Locate the cell with the specified text and output its [x, y] center coordinate. 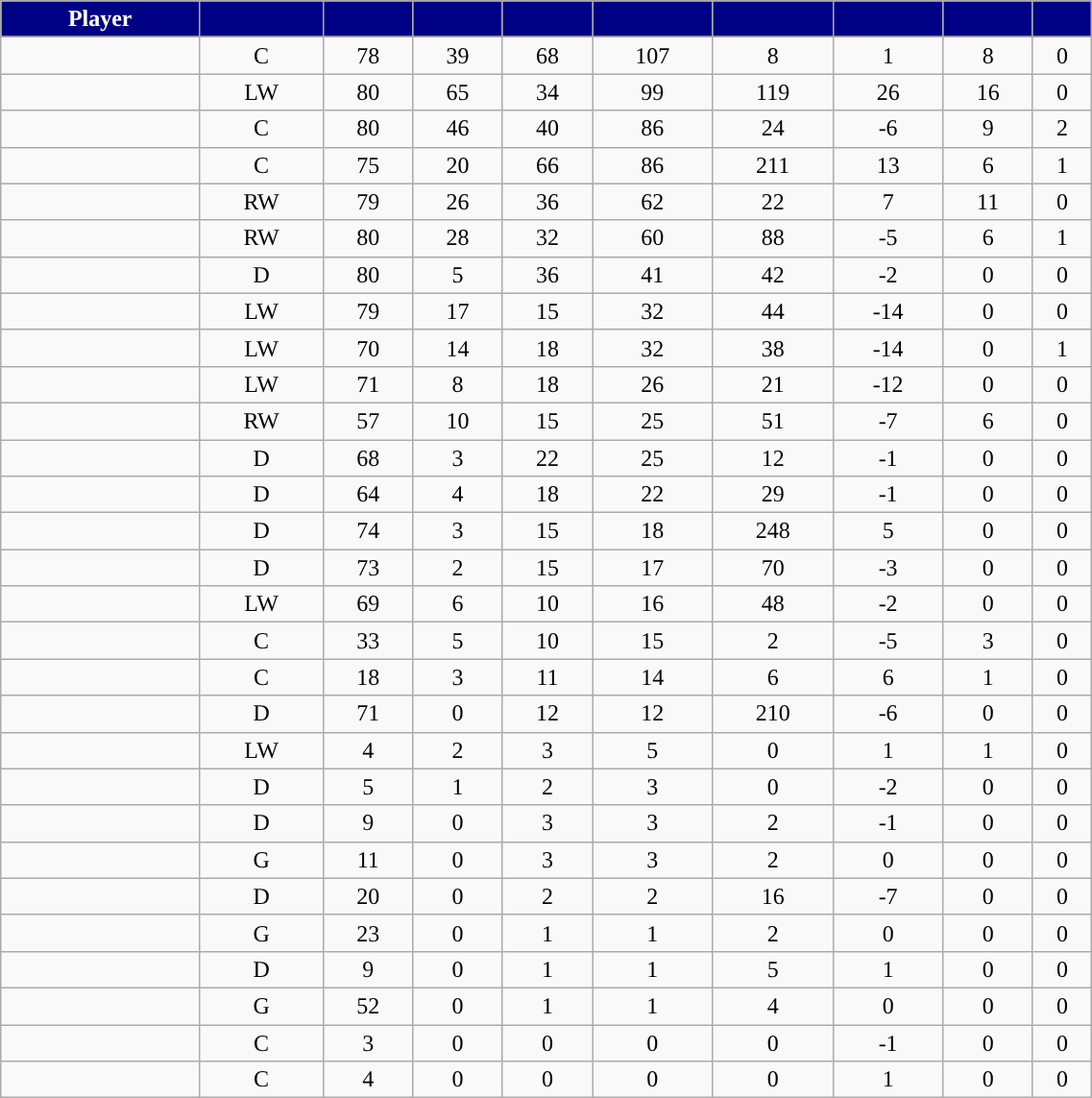
13 [887, 165]
-12 [887, 384]
Player [100, 19]
28 [457, 238]
24 [772, 129]
44 [772, 311]
38 [772, 348]
211 [772, 165]
29 [772, 495]
41 [653, 275]
64 [369, 495]
99 [653, 92]
75 [369, 165]
62 [653, 202]
52 [369, 1006]
23 [369, 933]
42 [772, 275]
69 [369, 604]
248 [772, 531]
40 [547, 129]
7 [887, 202]
51 [772, 421]
57 [369, 421]
88 [772, 238]
34 [547, 92]
-3 [887, 568]
78 [369, 56]
73 [369, 568]
74 [369, 531]
48 [772, 604]
107 [653, 56]
33 [369, 641]
210 [772, 714]
21 [772, 384]
65 [457, 92]
46 [457, 129]
60 [653, 238]
66 [547, 165]
39 [457, 56]
119 [772, 92]
